Provide the (X, Y) coordinate of the cell's center where the given text is located.  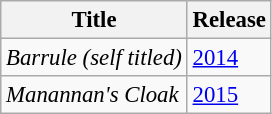
Manannan's Cloak (94, 95)
Barrule (self titled) (94, 58)
Title (94, 20)
Release (229, 20)
2014 (229, 58)
2015 (229, 95)
